Locate the cell with the specified text and output its [x, y] center coordinate. 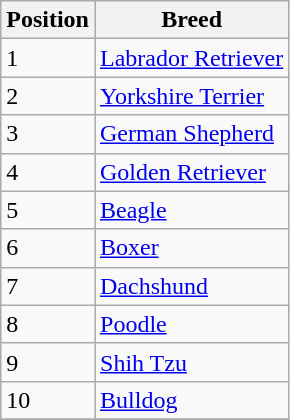
Shih Tzu [191, 362]
Golden Retriever [191, 172]
7 [48, 286]
Beagle [191, 210]
5 [48, 210]
Dachshund [191, 286]
German Shepherd [191, 134]
10 [48, 400]
Poodle [191, 324]
Bulldog [191, 400]
3 [48, 134]
Breed [191, 20]
Yorkshire Terrier [191, 96]
6 [48, 248]
Labrador Retriever [191, 58]
Boxer [191, 248]
Position [48, 20]
4 [48, 172]
9 [48, 362]
1 [48, 58]
8 [48, 324]
2 [48, 96]
